From the cell containing the given text, extract its center point as [x, y] coordinate. 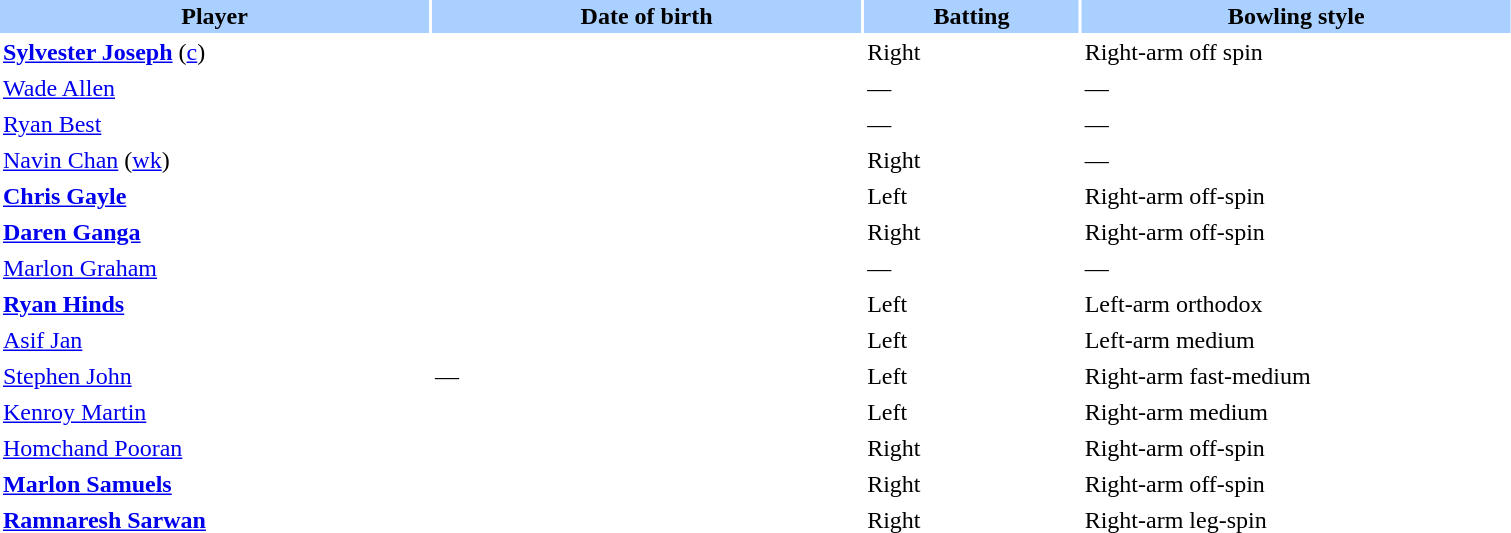
Ryan Hinds [214, 304]
Ryan Best [214, 124]
Left-arm medium [1296, 340]
Right-arm fast-medium [1296, 376]
Wade Allen [214, 88]
Player [214, 16]
Marlon Samuels [214, 484]
Daren Ganga [214, 232]
Kenroy Martin [214, 412]
Navin Chan (wk) [214, 160]
Date of birth [646, 16]
Bowling style [1296, 16]
Homchand Pooran [214, 448]
Asif Jan [214, 340]
Batting [972, 16]
Sylvester Joseph (c) [214, 52]
Marlon Graham [214, 268]
Stephen John [214, 376]
Right-arm medium [1296, 412]
Chris Gayle [214, 196]
Right-arm off spin [1296, 52]
Left-arm orthodox [1296, 304]
